Find where the given text appears and provide that cell's center as (X, Y) coordinate. 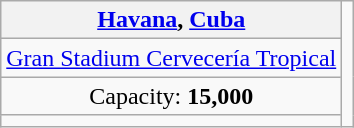
Gran Stadium Cervecería Tropical (172, 58)
Havana, Cuba (172, 20)
Capacity: 15,000 (172, 96)
